Identify which cell holds the provided text, then report its (x, y) central coordinate. 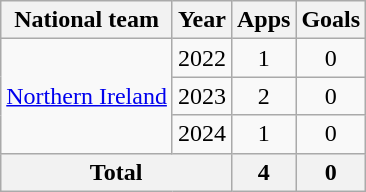
Total (116, 172)
Year (202, 20)
4 (263, 172)
Northern Ireland (87, 96)
2 (263, 96)
2022 (202, 58)
National team (87, 20)
Apps (263, 20)
2023 (202, 96)
2024 (202, 134)
Goals (331, 20)
